Provide the [x, y] coordinate of the cell's center where the given text is located.  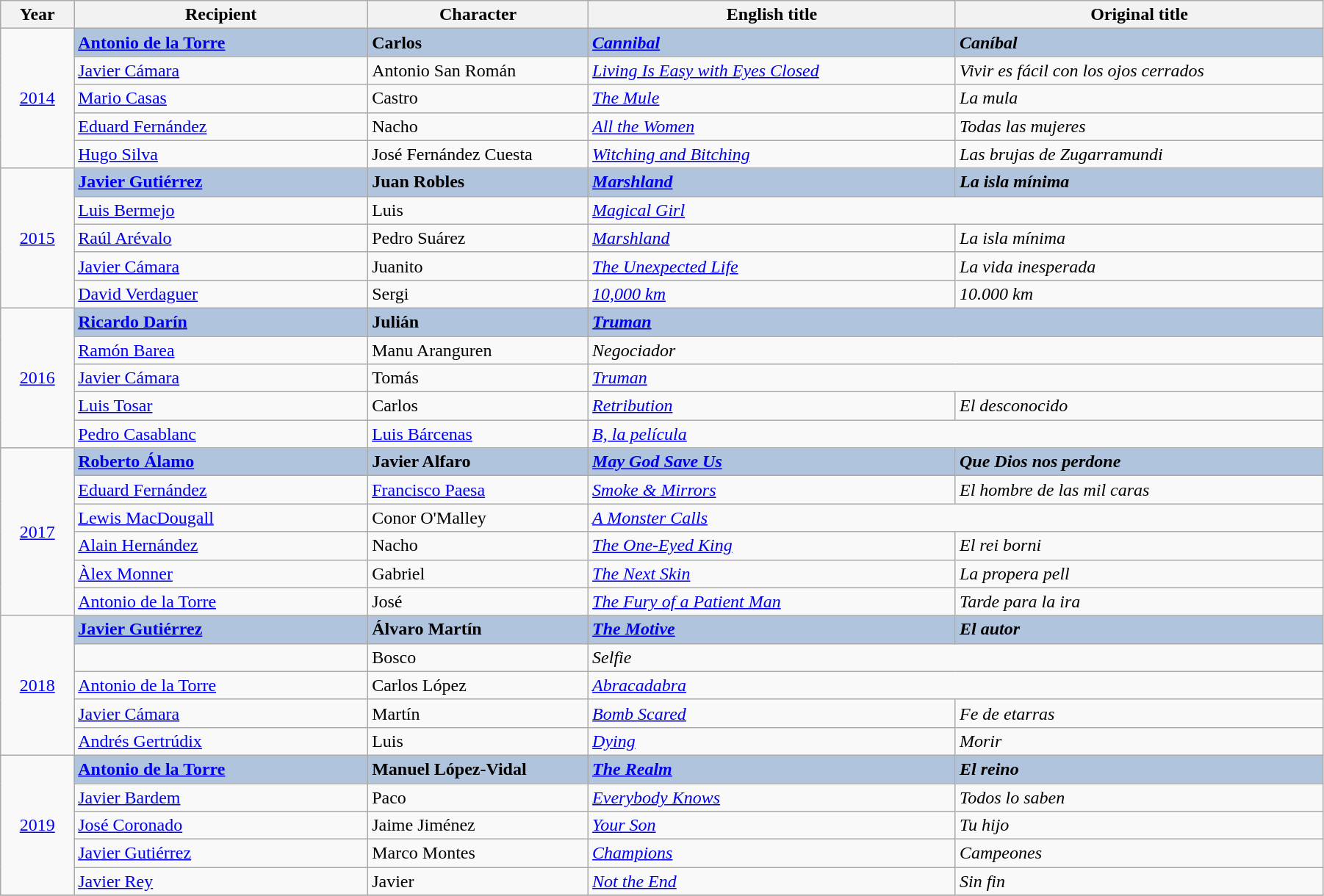
Living Is Easy with Eyes Closed [772, 71]
Todas las mujeres [1139, 126]
Retribution [772, 406]
Javier [478, 881]
2019 [37, 825]
Selfie [956, 657]
All the Women [772, 126]
Morir [1139, 741]
Àlex Monner [221, 574]
Bosco [478, 657]
Álvaro Martín [478, 629]
Pedro Casablanc [221, 434]
The Unexpected Life [772, 266]
Castro [478, 98]
El autor [1139, 629]
Not the End [772, 881]
Raúl Arévalo [221, 238]
Gabriel [478, 574]
Conor O'Malley [478, 518]
The Next Skin [772, 574]
The One-Eyed King [772, 546]
Antonio San Román [478, 71]
The Motive [772, 629]
Manuel López-Vidal [478, 769]
La vida inesperada [1139, 266]
Cannibal [772, 43]
Ramón Barea [221, 350]
Javier Rey [221, 881]
10.000 km [1139, 294]
José [478, 601]
Year [37, 15]
The Realm [772, 769]
Sergi [478, 294]
Carlos López [478, 685]
The Fury of a Patient Man [772, 601]
Hugo Silva [221, 154]
Caníbal [1139, 43]
Tomás [478, 378]
English title [772, 15]
Francisco Paesa [478, 490]
10,000 km [772, 294]
Manu Aranguren [478, 350]
Smoke & Mirrors [772, 490]
David Verdaguer [221, 294]
Magical Girl [956, 210]
Las brujas de Zugarramundi [1139, 154]
The Mule [772, 98]
2016 [37, 377]
2015 [37, 238]
Juan Robles [478, 182]
Pedro Suárez [478, 238]
Champions [772, 853]
El desconocido [1139, 406]
Marco Montes [478, 853]
Original title [1139, 15]
Dying [772, 741]
2018 [37, 685]
Character [478, 15]
Ricardo Darín [221, 322]
Javier Bardem [221, 797]
May God Save Us [772, 462]
Negociador [956, 350]
El rei borni [1139, 546]
Bomb Scared [772, 713]
Vivir es fácil con los ojos cerrados [1139, 71]
Tarde para la ira [1139, 601]
Campeones [1139, 853]
Roberto Álamo [221, 462]
Luis Bermejo [221, 210]
Abracadabra [956, 685]
José Fernández Cuesta [478, 154]
Tu hijo [1139, 825]
A Monster Calls [956, 518]
Lewis MacDougall [221, 518]
2017 [37, 532]
Juanito [478, 266]
Fe de etarras [1139, 713]
Sin fin [1139, 881]
Mario Casas [221, 98]
Luis Bárcenas [478, 434]
B, la película [956, 434]
Que Dios nos perdone [1139, 462]
El reino [1139, 769]
El hombre de las mil caras [1139, 490]
Julián [478, 322]
Alain Hernández [221, 546]
Your Son [772, 825]
2014 [37, 98]
Javier Alfaro [478, 462]
Jaime Jiménez [478, 825]
Todos lo saben [1139, 797]
Paco [478, 797]
Witching and Bitching [772, 154]
José Coronado [221, 825]
Luis Tosar [221, 406]
Recipient [221, 15]
Andrés Gertrúdix [221, 741]
Martín [478, 713]
La mula [1139, 98]
La propera pell [1139, 574]
Everybody Knows [772, 797]
